Provide the [x, y] coordinate of the cell's center where the given text is located.  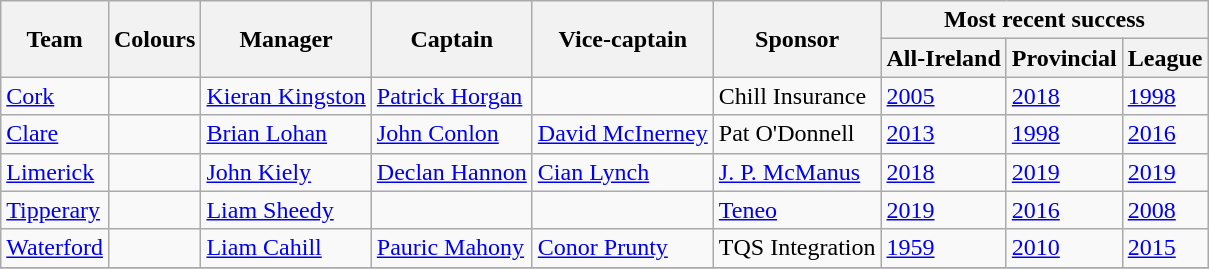
Declan Hannon [452, 172]
Cork [55, 96]
Liam Sheedy [286, 210]
Colours [154, 39]
Vice-captain [622, 39]
2005 [944, 96]
1959 [944, 248]
2015 [1165, 248]
Team [55, 39]
Patrick Horgan [452, 96]
League [1165, 58]
2008 [1165, 210]
Waterford [55, 248]
Conor Prunty [622, 248]
TQS Integration [797, 248]
Sponsor [797, 39]
John Conlon [452, 134]
Pat O'Donnell [797, 134]
Chill Insurance [797, 96]
Provincial [1064, 58]
David McInerney [622, 134]
Cian Lynch [622, 172]
Manager [286, 39]
Brian Lohan [286, 134]
J. P. McManus [797, 172]
Tipperary [55, 210]
Kieran Kingston [286, 96]
2010 [1064, 248]
Teneo [797, 210]
All-Ireland [944, 58]
John Kiely [286, 172]
Clare [55, 134]
Most recent success [1044, 20]
Liam Cahill [286, 248]
Pauric Mahony [452, 248]
2013 [944, 134]
Captain [452, 39]
Limerick [55, 172]
